From the cell containing the given text, extract its center point as [x, y] coordinate. 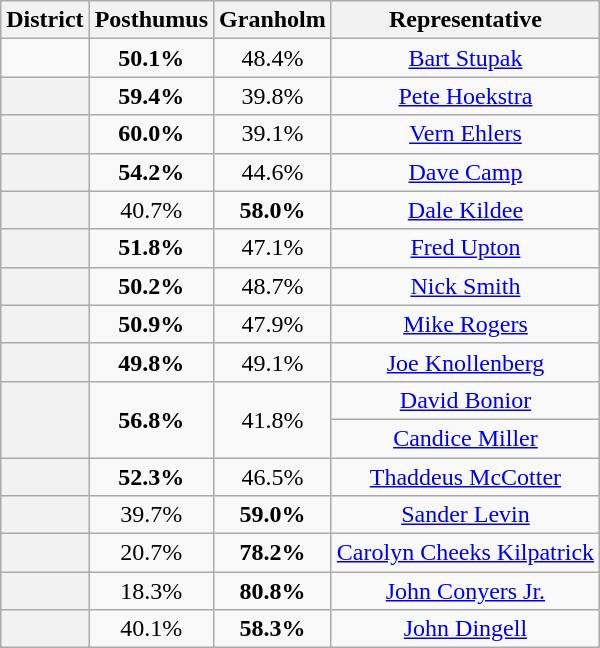
39.8% [273, 96]
John Dingell [465, 629]
Dave Camp [465, 172]
54.2% [151, 172]
Thaddeus McCotter [465, 477]
80.8% [273, 591]
Vern Ehlers [465, 134]
Candice Miller [465, 438]
District [45, 20]
Representative [465, 20]
18.3% [151, 591]
Bart Stupak [465, 58]
40.1% [151, 629]
John Conyers Jr. [465, 591]
52.3% [151, 477]
Mike Rogers [465, 324]
50.1% [151, 58]
Carolyn Cheeks Kilpatrick [465, 553]
50.9% [151, 324]
78.2% [273, 553]
Joe Knollenberg [465, 362]
47.9% [273, 324]
46.5% [273, 477]
48.4% [273, 58]
58.0% [273, 210]
44.6% [273, 172]
50.2% [151, 286]
41.8% [273, 419]
Pete Hoekstra [465, 96]
49.1% [273, 362]
20.7% [151, 553]
56.8% [151, 419]
Dale Kildee [465, 210]
58.3% [273, 629]
48.7% [273, 286]
David Bonior [465, 400]
59.0% [273, 515]
39.7% [151, 515]
51.8% [151, 248]
Nick Smith [465, 286]
59.4% [151, 96]
Fred Upton [465, 248]
40.7% [151, 210]
Granholm [273, 20]
Posthumus [151, 20]
39.1% [273, 134]
49.8% [151, 362]
Sander Levin [465, 515]
60.0% [151, 134]
47.1% [273, 248]
